Search for the cell housing the specified text and yield its (x, y) center coordinate. 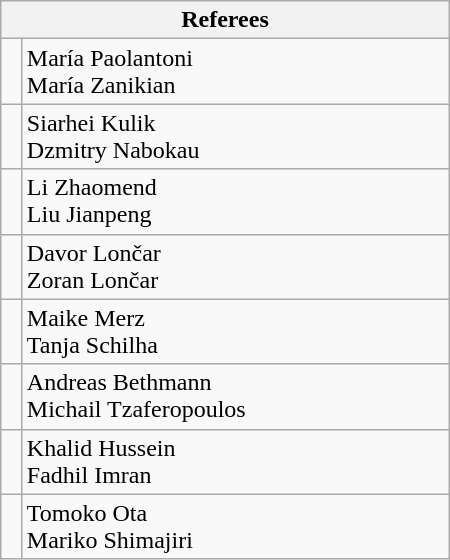
Referees (225, 20)
Khalid HusseinFadhil Imran (235, 462)
Siarhei KulikDzmitry Nabokau (235, 136)
María PaolantoniMaría Zanikian (235, 72)
Li ZhaomendLiu Jianpeng (235, 202)
Tomoko OtaMariko Shimajiri (235, 526)
Andreas BethmannMichail Tzaferopoulos (235, 396)
Maike MerzTanja Schilha (235, 332)
Davor LončarZoran Lončar (235, 266)
